Search for the cell housing the specified text and yield its (X, Y) center coordinate. 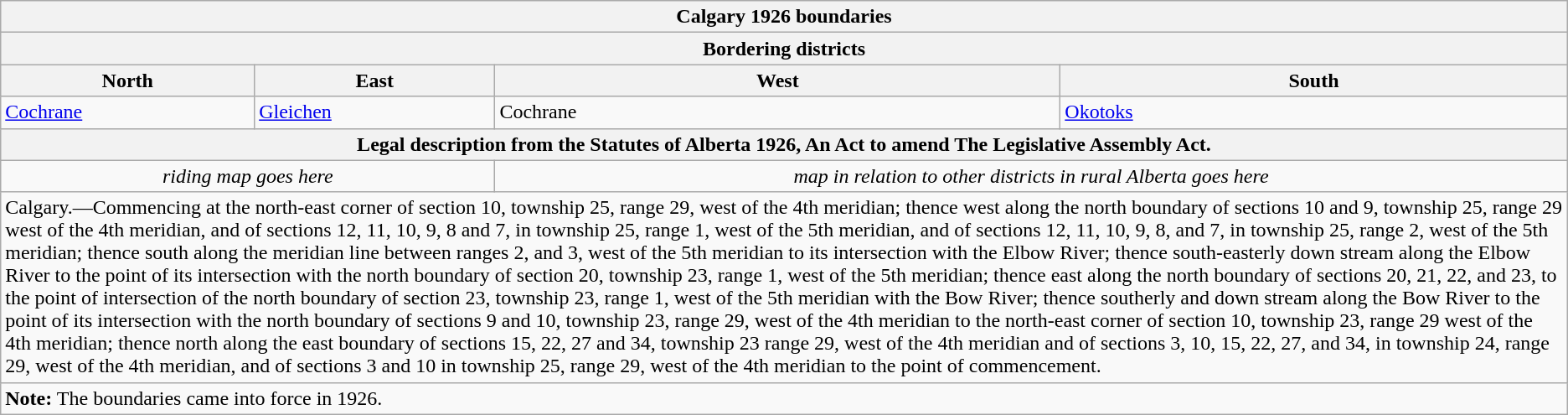
West (777, 80)
Okotoks (1313, 112)
Calgary 1926 boundaries (784, 17)
riding map goes here (248, 176)
Bordering districts (784, 49)
map in relation to other districts in rural Alberta goes here (1031, 176)
Legal description from the Statutes of Alberta 1926, An Act to amend The Legislative Assembly Act. (784, 144)
North (127, 80)
Gleichen (375, 112)
Note: The boundaries came into force in 1926. (784, 398)
South (1313, 80)
East (375, 80)
